Find where the given text appears and provide that cell's center as (X, Y) coordinate. 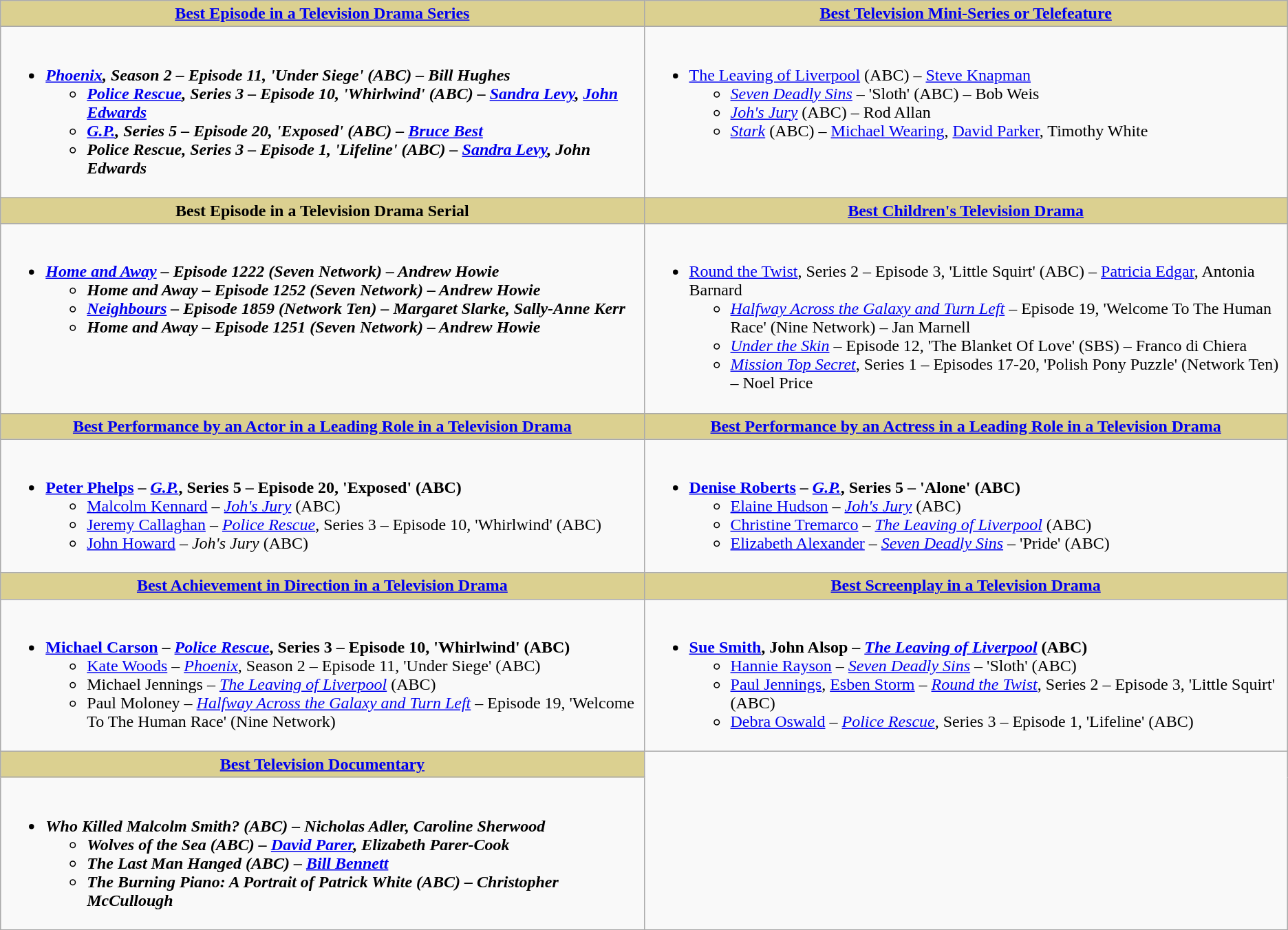
Best Episode in a Television Drama Series (322, 14)
Best Television Mini-Series or Telefeature (966, 14)
Best Performance by an Actor in a Leading Role in a Television Drama (322, 426)
Best Screenplay in a Television Drama (966, 586)
Best Television Documentary (322, 764)
Best Performance by an Actress in a Leading Role in a Television Drama (966, 426)
Best Achievement in Direction in a Television Drama (322, 586)
Best Episode in a Television Drama Serial (322, 211)
Best Children's Television Drama (966, 211)
